Scan for the cell matching the given text and deliver its [X, Y] coordinate at center. 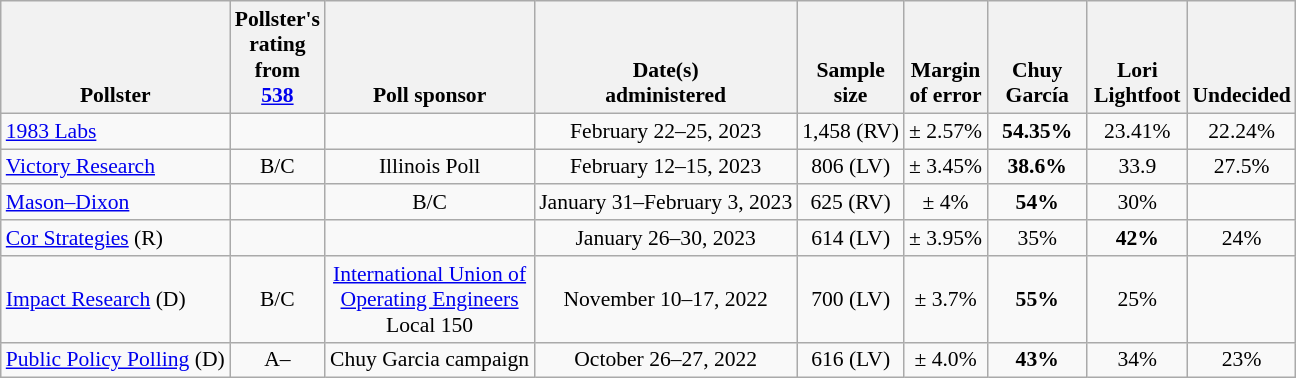
± 2.57% [946, 131]
1,458 (RV) [850, 131]
Pollster'sratingfrom538 [278, 57]
24% [1241, 238]
International Union of Operating EngineersLocal 150 [430, 300]
Date(s)administered [666, 57]
February 12–15, 2023 [666, 167]
614 (LV) [850, 238]
43% [1037, 360]
Public Policy Polling (D) [116, 360]
Marginof error [946, 57]
Chuy Garcia campaign [430, 360]
42% [1137, 238]
616 (LV) [850, 360]
± 4.0% [946, 360]
November 10–17, 2022 [666, 300]
25% [1137, 300]
A– [278, 360]
± 3.95% [946, 238]
ChuyGarcía [1037, 57]
33.9 [1137, 167]
23.41% [1137, 131]
Samplesize [850, 57]
34% [1137, 360]
January 31–February 3, 2023 [666, 203]
Illinois Poll [430, 167]
38.6% [1037, 167]
30% [1137, 203]
54.35% [1037, 131]
Victory Research [116, 167]
Undecided [1241, 57]
23% [1241, 360]
54% [1037, 203]
Mason–Dixon [116, 203]
22.24% [1241, 131]
± 3.7% [946, 300]
± 4% [946, 203]
1983 Labs [116, 131]
700 (LV) [850, 300]
Impact Research (D) [116, 300]
Pollster [116, 57]
± 3.45% [946, 167]
October 26–27, 2022 [666, 360]
55% [1037, 300]
Poll sponsor [430, 57]
35% [1037, 238]
Cor Strategies (R) [116, 238]
806 (LV) [850, 167]
27.5% [1241, 167]
625 (RV) [850, 203]
LoriLightfoot [1137, 57]
January 26–30, 2023 [666, 238]
February 22–25, 2023 [666, 131]
